Determine the [x, y] coordinate at the center of the cell enclosing the given text.  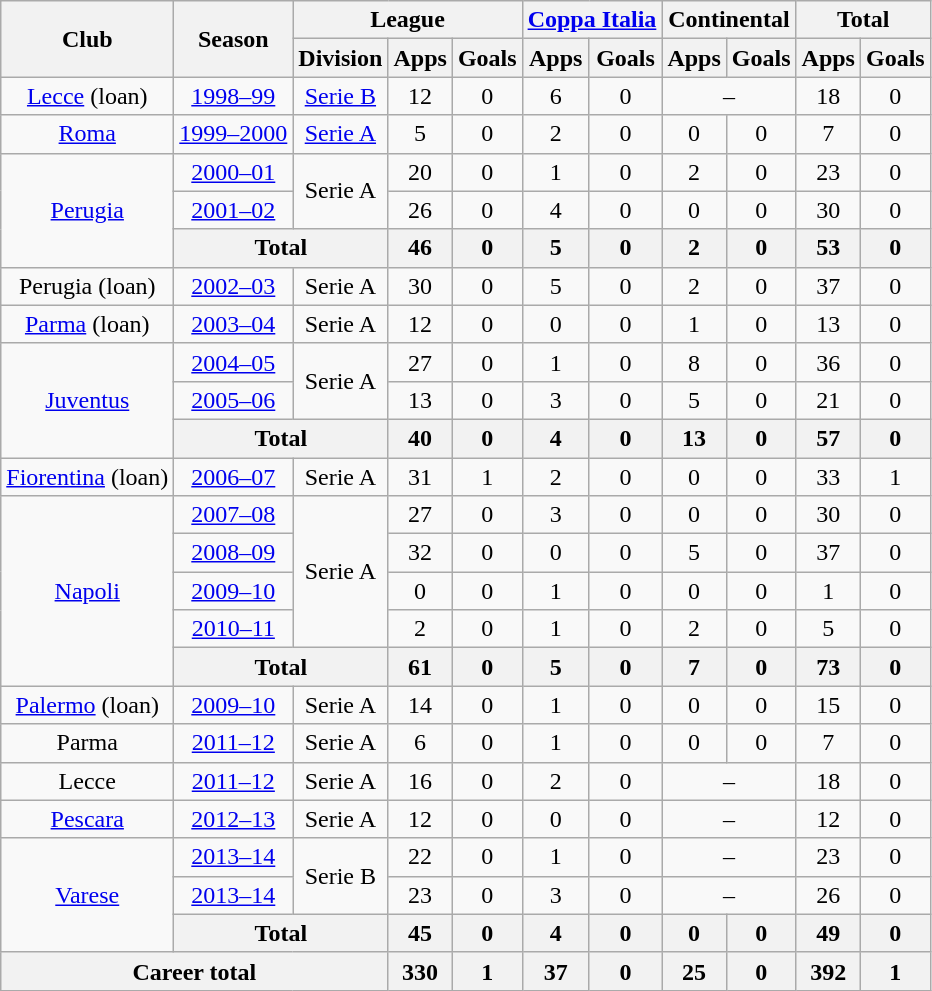
Lecce (loan) [88, 96]
330 [420, 971]
2000–01 [234, 172]
Roma [88, 134]
2008–09 [234, 553]
15 [828, 705]
61 [420, 667]
Parma [88, 743]
Career total [194, 971]
8 [694, 362]
21 [828, 400]
Perugia [88, 210]
45 [420, 933]
25 [694, 971]
14 [420, 705]
22 [420, 857]
2004–05 [234, 362]
Division [340, 58]
31 [420, 477]
2006–07 [234, 477]
Pescara [88, 819]
2002–03 [234, 286]
2012–13 [234, 819]
Coppa Italia [592, 20]
2010–11 [234, 629]
2007–08 [234, 515]
Varese [88, 895]
Palermo (loan) [88, 705]
Parma (loan) [88, 324]
73 [828, 667]
Lecce [88, 781]
57 [828, 438]
Napoli [88, 591]
32 [420, 553]
36 [828, 362]
Fiorentina (loan) [88, 477]
Club [88, 39]
2005–06 [234, 400]
20 [420, 172]
1999–2000 [234, 134]
2001–02 [234, 210]
Continental [729, 20]
Season [234, 39]
Perugia (loan) [88, 286]
League [408, 20]
392 [828, 971]
40 [420, 438]
16 [420, 781]
2003–04 [234, 324]
1998–99 [234, 96]
33 [828, 477]
Juventus [88, 400]
46 [420, 248]
49 [828, 933]
53 [828, 248]
